Provide the [x, y] coordinate of the cell's center where the given text is located.  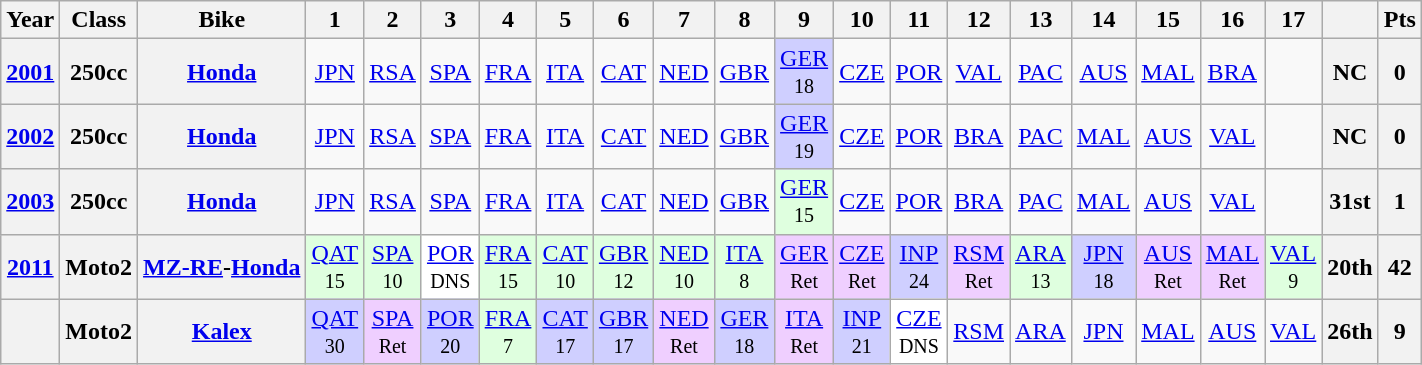
CAT10 [565, 266]
13 [1041, 20]
20th [1350, 266]
MZ-RE-Honda [222, 266]
ARA [1041, 332]
17 [1292, 20]
7 [684, 20]
ARA13 [1041, 266]
26th [1350, 332]
8 [744, 20]
Kalex [222, 332]
GER19 [804, 136]
14 [1103, 20]
INP24 [919, 266]
FRA7 [508, 332]
CZEDNS [919, 332]
6 [623, 20]
3 [450, 20]
Pts [1400, 20]
NED10 [684, 266]
Class [99, 20]
POR20 [450, 332]
2001 [30, 72]
SPA10 [393, 266]
CZERet [862, 266]
CAT17 [565, 332]
5 [565, 20]
4 [508, 20]
GBR17 [623, 332]
RSMRet [979, 266]
ITA8 [744, 266]
10 [862, 20]
INP21 [862, 332]
ITARet [804, 332]
VAL9 [1292, 266]
Bike [222, 20]
Year [30, 20]
NEDRet [684, 332]
GERRet [804, 266]
11 [919, 20]
15 [1168, 20]
FRA15 [508, 266]
JPN18 [1103, 266]
QAT30 [335, 332]
GER15 [804, 202]
2 [393, 20]
42 [1400, 266]
12 [979, 20]
PORDNS [450, 266]
2002 [30, 136]
AUSRet [1168, 266]
2003 [30, 202]
SPARet [393, 332]
2011 [30, 266]
GBR12 [623, 266]
MALRet [1232, 266]
QAT15 [335, 266]
RSM [979, 332]
31st [1350, 202]
16 [1232, 20]
